Provide the (X, Y) coordinate of the cell's center where the given text is located.  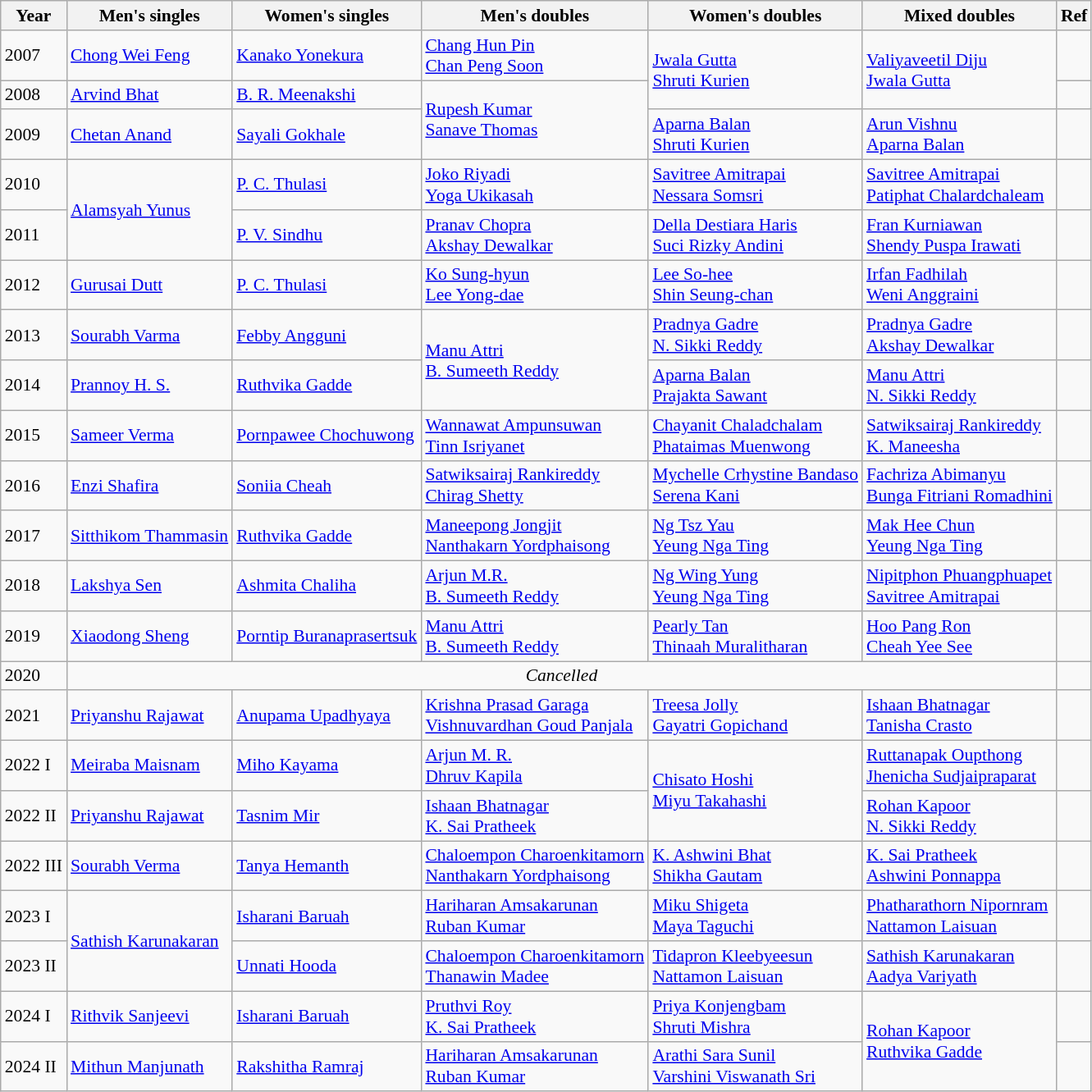
2018 (34, 586)
Anupama Upadhyaya (327, 715)
Treesa Jolly Gayatri Gopichand (755, 715)
Gurusai Dutt (149, 286)
Chisato Hoshi Miyu Takahashi (755, 791)
Pranav Chopra Akshay Dewalkar (535, 235)
Sourabh Varma (149, 335)
2012 (34, 286)
Arvind Bhat (149, 95)
Ashmita Chaliha (327, 586)
2008 (34, 95)
2017 (34, 537)
Lee So-hee Shin Seung-chan (755, 286)
2021 (34, 715)
Ishaan Bhatnagar K. Sai Pratheek (535, 816)
Arjun M. R. Dhruv Kapila (535, 766)
Pearly Tan Thinaah Muralitharan (755, 637)
Lakshya Sen (149, 586)
Meiraba Maisnam (149, 766)
Rakshitha Ramraj (327, 1067)
Ref (1074, 16)
Arjun M.R. B. Sumeeth Reddy (535, 586)
Joko Riyadi Yoga Ukikasah (535, 185)
Chayanit Chaladchalam Phataimas Muenwong (755, 435)
2022 I (34, 766)
Sitthikom Thammasin (149, 537)
Tanya Hemanth (327, 866)
Wannawat Ampunsuwan Tinn Isriyanet (535, 435)
P. V. Sindhu (327, 235)
Porntip Buranaprasertsuk (327, 637)
Year (34, 16)
Enzi Shafira (149, 486)
Satwiksairaj Rankireddy K. Maneesha (960, 435)
Cancelled (561, 676)
Hoo Pang Ron Cheah Yee See (960, 637)
Arathi Sara Sunil Varshini Viswanath Sri (755, 1067)
2009 (34, 135)
Phatharathorn Nipornram Nattamon Laisuan (960, 916)
Pradnya Gadre Akshay Dewalkar (960, 335)
Priya Konjengbam Shruti Mishra (755, 1016)
Fachriza Abimanyu Bunga Fitriani Romadhini (960, 486)
Krishna Prasad Garaga Vishnuvardhan Goud Panjala (535, 715)
Xiaodong Sheng (149, 637)
Savitree Amitrapai Nessara Somsri (755, 185)
Mychelle Crhystine Bandaso Serena Kani (755, 486)
2019 (34, 637)
Valiyaveetil Diju Jwala Gutta (960, 71)
Men's singles (149, 16)
Pruthvi Roy K. Sai Pratheek (535, 1016)
Rithvik Sanjeevi (149, 1016)
Irfan Fadhilah Weni Anggraini (960, 286)
K. Sai Pratheek Ashwini Ponnappa (960, 866)
2024 I (34, 1016)
2022 III (34, 866)
Women's doubles (755, 16)
Women's singles (327, 16)
Men's doubles (535, 16)
2007 (34, 56)
Chang Hun Pin Chan Peng Soon (535, 56)
Mixed doubles (960, 16)
Ng Tsz Yau Yeung Nga Ting (755, 537)
Mak Hee Chun Yeung Nga Ting (960, 537)
Prannoy H. S. (149, 386)
Sathish Karunakaran Aadya Variyath (960, 966)
Chetan Anand (149, 135)
Pornpawee Chochuwong (327, 435)
Sourabh Verma (149, 866)
Miku Shigeta Maya Taguchi (755, 916)
B. R. Meenakshi (327, 95)
Ishaan Bhatnagar Tanisha Crasto (960, 715)
Miho Kayama (327, 766)
Aparna Balan Prajakta Sawant (755, 386)
K. Ashwini Bhat Shikha Gautam (755, 866)
2010 (34, 185)
Alamsyah Yunus (149, 210)
Tasnim Mir (327, 816)
Jwala Gutta Shruti Kurien (755, 71)
Rupesh Kumar Sanave Thomas (535, 120)
2022 II (34, 816)
2023 II (34, 966)
Rohan Kapoor N. Sikki Reddy (960, 816)
Tidapron Kleebyeesun Nattamon Laisuan (755, 966)
2020 (34, 676)
Febby Angguni (327, 335)
Della Destiara Haris Suci Rizky Andini (755, 235)
Sameer Verma (149, 435)
2011 (34, 235)
2023 I (34, 916)
Aparna Balan Shruti Kurien (755, 135)
2015 (34, 435)
Manu Attri N. Sikki Reddy (960, 386)
Unnati Hooda (327, 966)
2014 (34, 386)
Soniia Cheah (327, 486)
Fran Kurniawan Shendy Puspa Irawati (960, 235)
Sayali Gokhale (327, 135)
2016 (34, 486)
Chaloempon Charoenkitamorn Thanawin Madee (535, 966)
Savitree Amitrapai Patiphat Chalardchaleam (960, 185)
Mithun Manjunath (149, 1067)
Maneepong Jongjit Nanthakarn Yordphaisong (535, 537)
Kanako Yonekura (327, 56)
Pradnya Gadre N. Sikki Reddy (755, 335)
Chaloempon Charoenkitamorn Nanthakarn Yordphaisong (535, 866)
Nipitphon Phuangphuapet Savitree Amitrapai (960, 586)
2013 (34, 335)
Ruttanapak Oupthong Jhenicha Sudjaipraparat (960, 766)
Arun Vishnu Aparna Balan (960, 135)
Rohan Kapoor Ruthvika Gadde (960, 1041)
Ko Sung-hyun Lee Yong-dae (535, 286)
Satwiksairaj Rankireddy Chirag Shetty (535, 486)
Sathish Karunakaran (149, 941)
2024 II (34, 1067)
Ng Wing Yung Yeung Nga Ting (755, 586)
Chong Wei Feng (149, 56)
